For the text-containing cell, return its midpoint in (x, y) coordinate format. 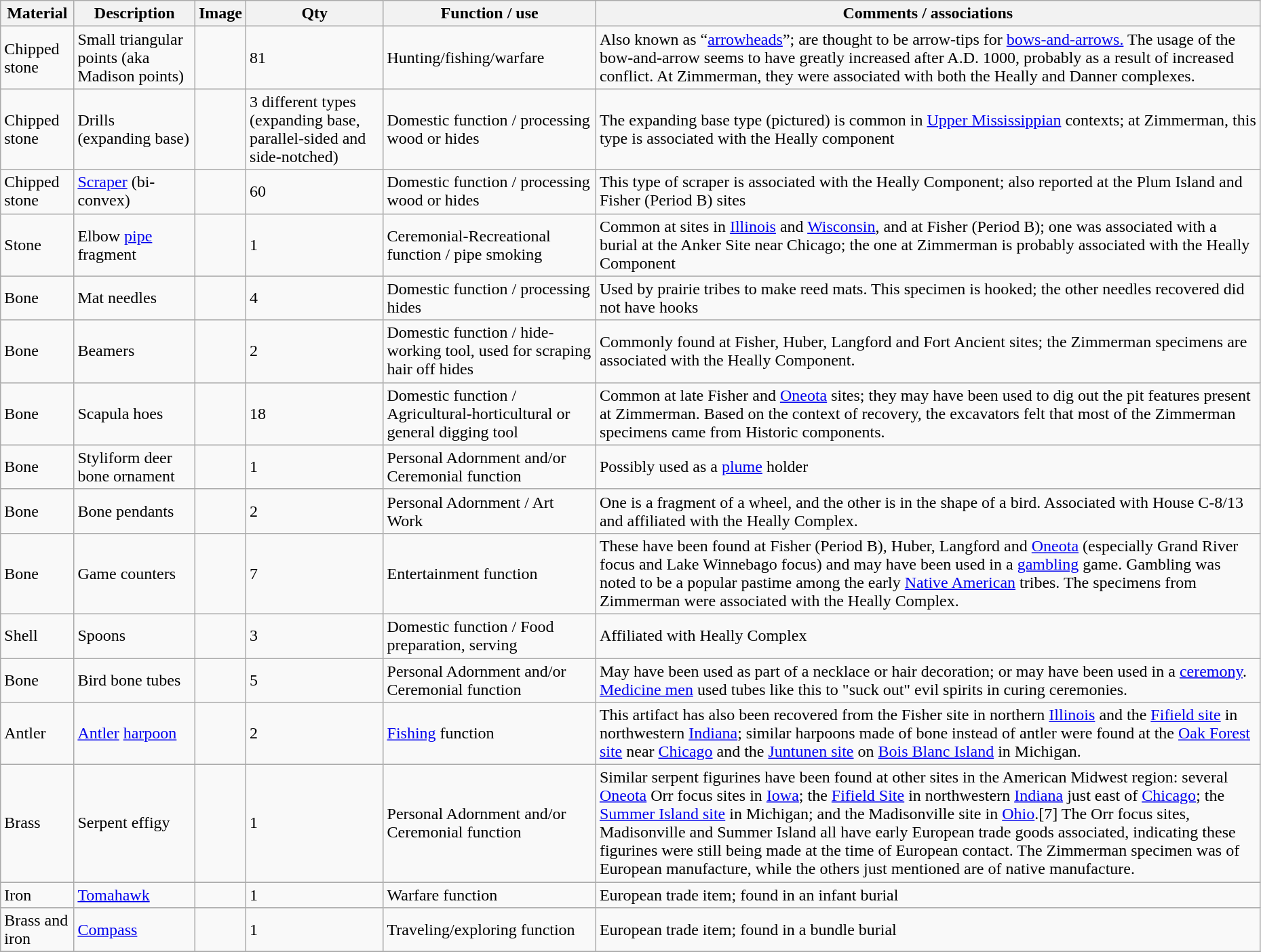
Description (134, 14)
Stone (37, 245)
Ceremonial-Recreational function / pipe smoking (490, 245)
Spoons (134, 636)
Domestic function / hide-working tool, used for scraping hair off hides (490, 351)
Drills (expanding base) (134, 129)
Affiliated with Heally Complex (928, 636)
Antler (37, 734)
Warfare function (490, 895)
Domestic function / Food preparation, serving (490, 636)
European trade item; found in an infant burial (928, 895)
18 (315, 414)
Function / use (490, 14)
5 (315, 679)
Traveling/exploring function (490, 930)
4 (315, 298)
Used by prairie tribes to make reed mats. This specimen is hooked; the other needles recovered did not have hooks (928, 298)
European trade item; found in a bundle burial (928, 930)
Styliform deer bone ornament (134, 467)
60 (315, 191)
Entertainment function (490, 574)
Tomahawk (134, 895)
Scraper (bi-convex) (134, 191)
Hunting/fishing/warfare (490, 58)
Brass and iron (37, 930)
One is a fragment of a wheel, and the other is in the shape of a bird. Associated with House C-8/13 and affiliated with the Heally Complex. (928, 511)
Shell (37, 636)
Possibly used as a plume holder (928, 467)
Iron (37, 895)
Serpent effigy (134, 823)
Brass (37, 823)
This type of scraper is associated with the Heally Component; also reported at the Plum Island and Fisher (Period B) sites (928, 191)
Antler harpoon (134, 734)
Commonly found at Fisher, Huber, Langford and Fort Ancient sites; the Zimmerman specimens are associated with the Heally Component. (928, 351)
Bone pendants (134, 511)
Material (37, 14)
81 (315, 58)
7 (315, 574)
Comments / associations (928, 14)
Small triangular points (aka Madison points) (134, 58)
Image (220, 14)
Domestic function / Agricultural-horticultural or general digging tool (490, 414)
The expanding base type (pictured) is common in Upper Mississippian contexts; at Zimmerman, this type is associated with the Heally component (928, 129)
Compass (134, 930)
Fishing function (490, 734)
Personal Adornment / Art Work (490, 511)
Bird bone tubes (134, 679)
3 different types (expanding base, parallel-sided and side-notched) (315, 129)
Domestic function / processing hides (490, 298)
3 (315, 636)
Mat needles (134, 298)
Qty (315, 14)
Elbow pipe fragment (134, 245)
Beamers (134, 351)
Game counters (134, 574)
Scapula hoes (134, 414)
